Search for the cell housing the specified text and yield its [X, Y] center coordinate. 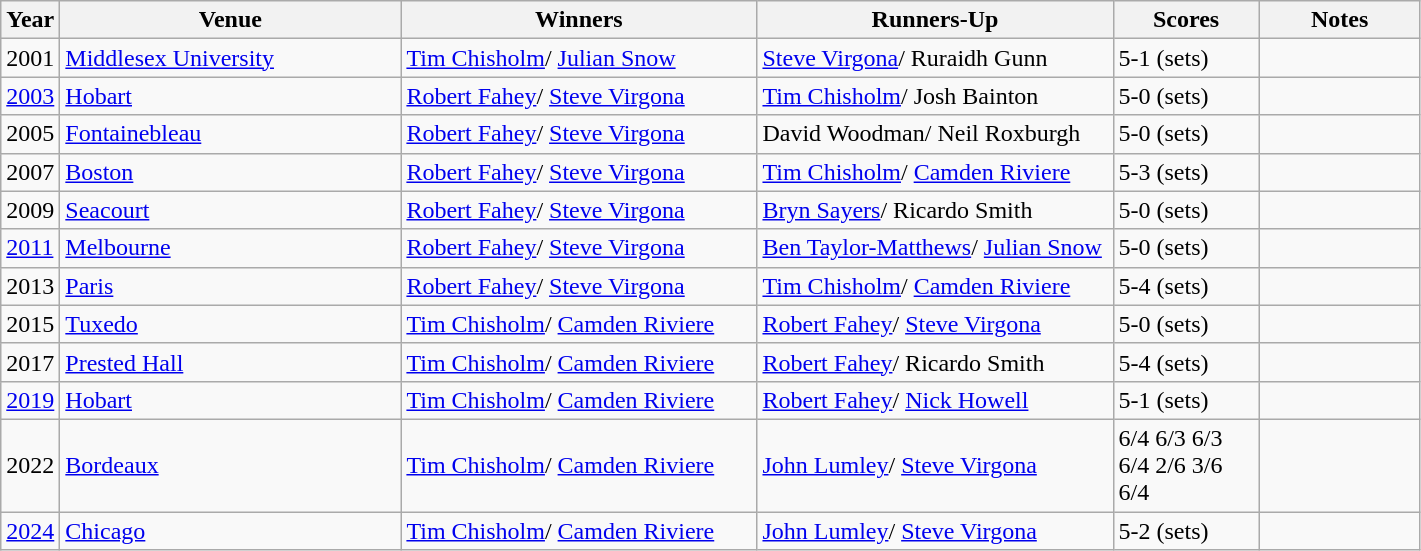
Robert Fahey/ Nick Howell [935, 400]
Middlesex University [230, 58]
Boston [230, 172]
Scores [1186, 20]
2005 [30, 134]
Fontainebleau [230, 134]
Tim Chisholm/ Julian Snow [579, 58]
2011 [30, 248]
Bryn Sayers/ Ricardo Smith [935, 210]
Tim Chisholm/ Josh Bainton [935, 96]
2024 [30, 531]
5-2 (sets) [1186, 531]
Winners [579, 20]
2015 [30, 324]
Paris [230, 286]
Chicago [230, 531]
Year [30, 20]
2013 [30, 286]
2022 [30, 465]
2001 [30, 58]
Venue [230, 20]
Robert Fahey/ Ricardo Smith [935, 362]
2019 [30, 400]
Ben Taylor-Matthews/ Julian Snow [935, 248]
Runners-Up [935, 20]
Notes [1340, 20]
5-3 (sets) [1186, 172]
Prested Hall [230, 362]
Tuxedo [230, 324]
2007 [30, 172]
Melbourne [230, 248]
David Woodman/ Neil Roxburgh [935, 134]
Seacourt [230, 210]
2017 [30, 362]
2009 [30, 210]
6/4 6/3 6/3 6/4 2/6 3/6 6/4 [1186, 465]
Steve Virgona/ Ruraidh Gunn [935, 58]
2003 [30, 96]
Bordeaux [230, 465]
